For the text-containing cell, return its midpoint in (x, y) coordinate format. 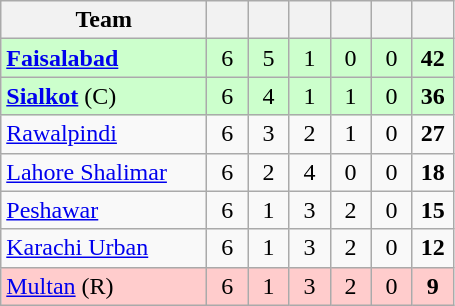
9 (432, 286)
36 (432, 96)
18 (432, 172)
Sialkot (C) (104, 96)
Rawalpindi (104, 134)
12 (432, 248)
42 (432, 58)
Faisalabad (104, 58)
15 (432, 210)
Peshawar (104, 210)
5 (268, 58)
Team (104, 20)
27 (432, 134)
Lahore Shalimar (104, 172)
Multan (R) (104, 286)
Karachi Urban (104, 248)
